For the text-containing cell, return its midpoint in (x, y) coordinate format. 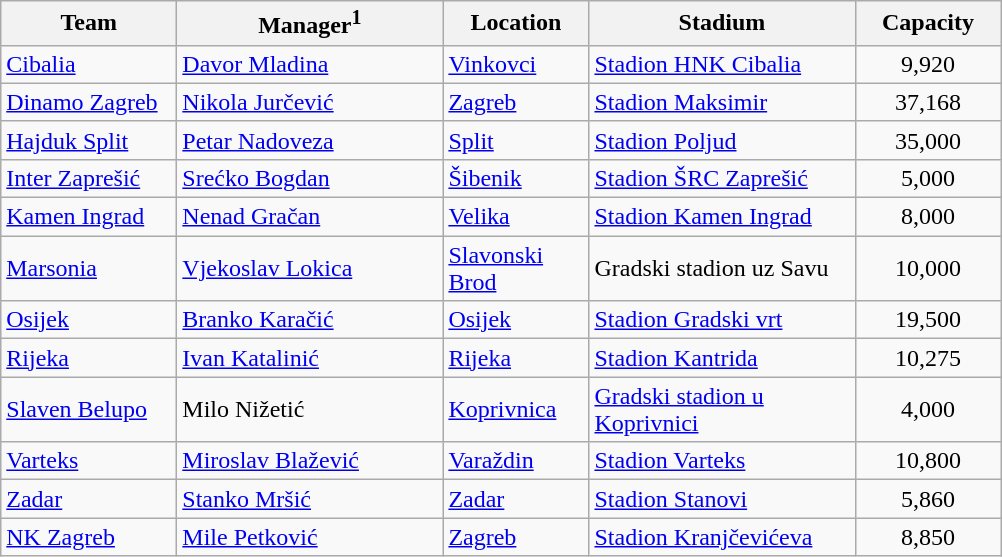
Stadion Maksimir (722, 102)
Ivan Katalinić (310, 358)
Mile Petković (310, 537)
Stadion Varteks (722, 461)
10,800 (928, 461)
Location (516, 24)
Stadion Stanovi (722, 499)
Slaven Belupo (89, 410)
Stadion Kantrida (722, 358)
Stadion Gradski vrt (722, 320)
Davor Mladina (310, 64)
Varteks (89, 461)
5,000 (928, 178)
9,920 (928, 64)
Stadion ŠRC Zaprešić (722, 178)
Kamen Ingrad (89, 217)
Stadium (722, 24)
Stadion Kranjčevićeva (722, 537)
Split (516, 140)
5,860 (928, 499)
4,000 (928, 410)
Nikola Jurčević (310, 102)
Šibenik (516, 178)
Team (89, 24)
Cibalia (89, 64)
Gradski stadion uz Savu (722, 268)
Stadion Poljud (722, 140)
Dinamo Zagreb (89, 102)
10,275 (928, 358)
37,168 (928, 102)
Gradski stadion u Koprivnici (722, 410)
Velika (516, 217)
Capacity (928, 24)
Slavonski Brod (516, 268)
Nenad Gračan (310, 217)
Vinkovci (516, 64)
19,500 (928, 320)
Marsonia (89, 268)
Stanko Mršić (310, 499)
Vjekoslav Lokica (310, 268)
Srećko Bogdan (310, 178)
Miroslav Blažević (310, 461)
Varaždin (516, 461)
Koprivnica (516, 410)
35,000 (928, 140)
10,000 (928, 268)
Stadion Kamen Ingrad (722, 217)
8,850 (928, 537)
Milo Nižetić (310, 410)
Inter Zaprešić (89, 178)
Branko Karačić (310, 320)
NK Zagreb (89, 537)
Hajduk Split (89, 140)
Manager1 (310, 24)
Petar Nadoveza (310, 140)
8,000 (928, 217)
Stadion HNK Cibalia (722, 64)
